Return the [x, y] coordinate for the center point of the cell that contains the specified text.  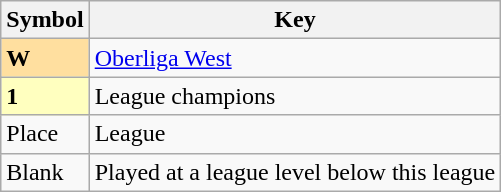
Key [295, 20]
Played at a league level below this league [295, 172]
League champions [295, 96]
1 [45, 96]
Symbol [45, 20]
League [295, 134]
Blank [45, 172]
Oberliga West [295, 58]
W [45, 58]
Place [45, 134]
